Determine the (x, y) coordinate at the center of the cell enclosing the given text.  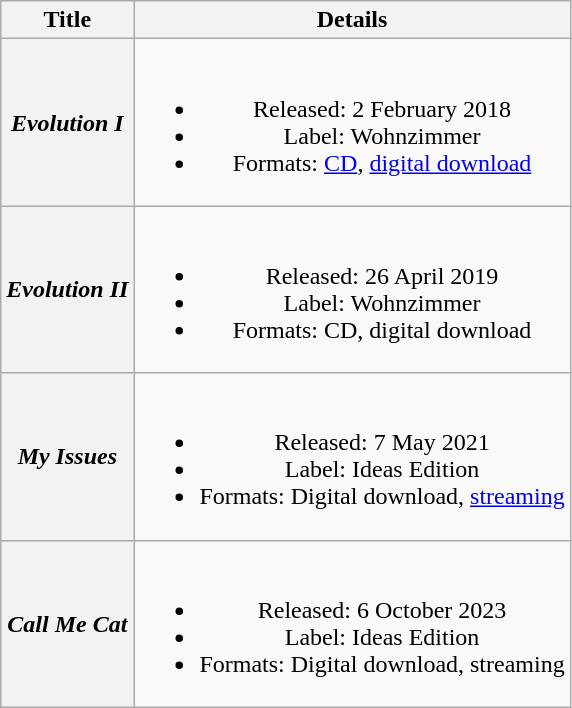
Title (68, 20)
My Issues (68, 456)
Evolution II (68, 290)
Evolution I (68, 122)
Call Me Cat (68, 624)
Released: 2 February 2018Label: WohnzimmerFormats: CD, digital download (352, 122)
Released: 26 April 2019Label: WohnzimmerFormats: CD, digital download (352, 290)
Released: 6 October 2023Label: Ideas EditionFormats: Digital download, streaming (352, 624)
Details (352, 20)
Released: 7 May 2021Label: Ideas EditionFormats: Digital download, streaming (352, 456)
